Locate the cell with the specified text and output its (X, Y) center coordinate. 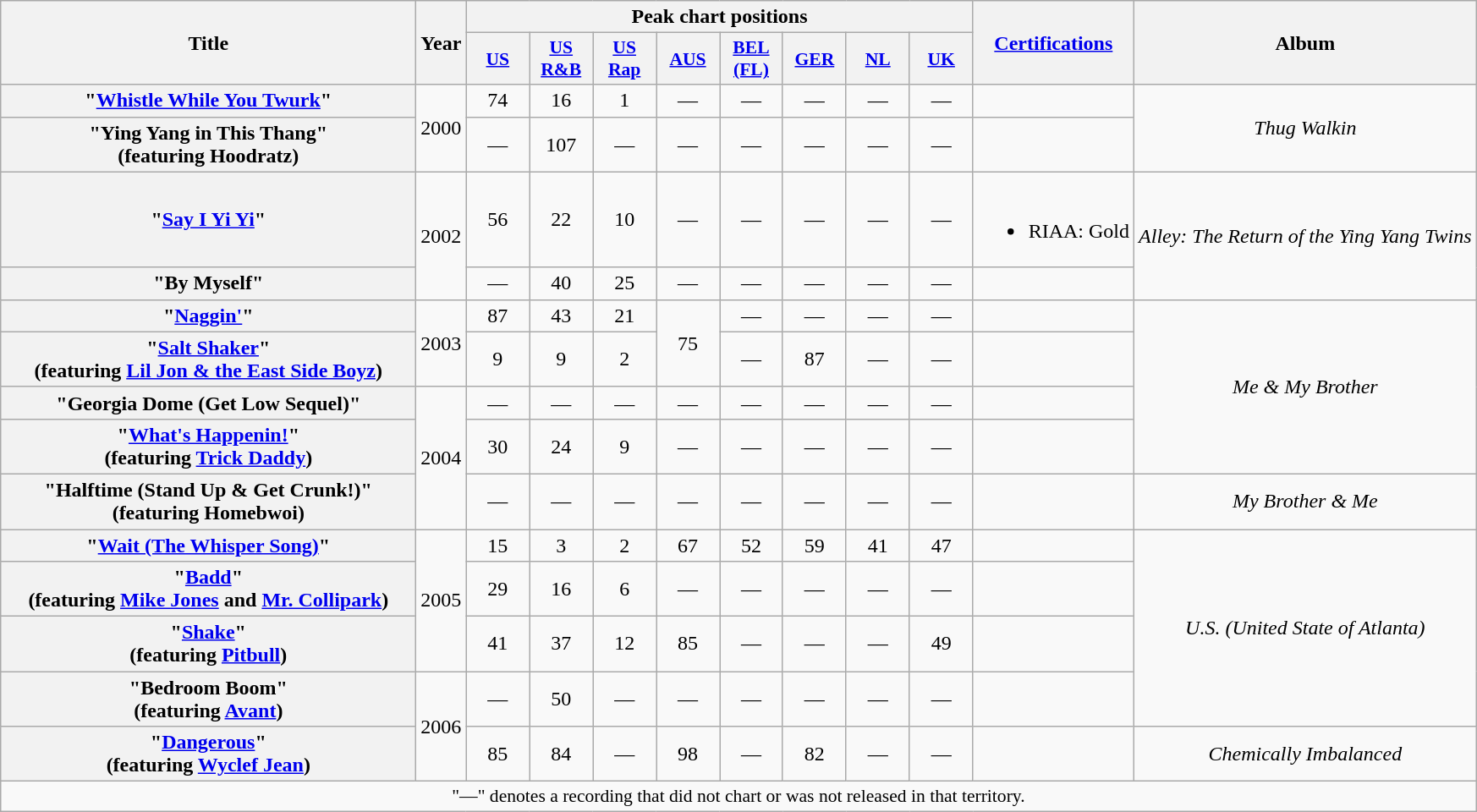
40 (562, 283)
RIAA: Gold (1053, 220)
"Halftime (Stand Up & Get Crunk!)"(featuring Homebwoi) (208, 501)
Certifications (1053, 42)
25 (624, 283)
"Say I Yi Yi" (208, 220)
24 (562, 447)
"Naggin'" (208, 315)
21 (624, 315)
75 (689, 343)
2006 (442, 727)
Year (442, 42)
47 (941, 546)
Title (208, 42)
98 (689, 754)
10 (624, 220)
107 (562, 144)
Peak chart positions (719, 17)
2005 (442, 601)
2004 (442, 458)
67 (689, 546)
"Salt Shaker"(featuring Lil Jon & the East Side Boyz) (208, 359)
29 (497, 589)
US (497, 59)
"By Myself" (208, 283)
56 (497, 220)
US Rap (624, 59)
15 (497, 546)
Me & My Brother (1306, 387)
82 (814, 754)
"Georgia Dome (Get Low Sequel)" (208, 403)
Album (1306, 42)
50 (562, 699)
"Shake"(featuring Pitbull) (208, 645)
52 (751, 546)
Alley: The Return of the Ying Yang Twins (1306, 235)
Chemically Imbalanced (1306, 754)
3 (562, 546)
6 (624, 589)
NL (878, 59)
US R&B (562, 59)
BEL(FL) (751, 59)
My Brother & Me (1306, 501)
UK (941, 59)
Thug Walkin (1306, 129)
22 (562, 220)
1 (624, 101)
30 (497, 447)
59 (814, 546)
49 (941, 645)
AUS (689, 59)
2002 (442, 235)
2000 (442, 129)
84 (562, 754)
"Ying Yang in This Thang"(featuring Hoodratz) (208, 144)
"Badd"(featuring Mike Jones and Mr. Collipark) (208, 589)
GER (814, 59)
"Dangerous"(featuring Wyclef Jean) (208, 754)
"Whistle While You Twurk" (208, 101)
"Bedroom Boom"(featuring Avant) (208, 699)
"Wait (The Whisper Song)" (208, 546)
37 (562, 645)
U.S. (United State of Atlanta) (1306, 628)
12 (624, 645)
43 (562, 315)
2003 (442, 343)
"—" denotes a recording that did not chart or was not released in that territory. (738, 797)
74 (497, 101)
"What's Happenin!"(featuring Trick Daddy) (208, 447)
